Locate the cell with the specified text and output its [x, y] center coordinate. 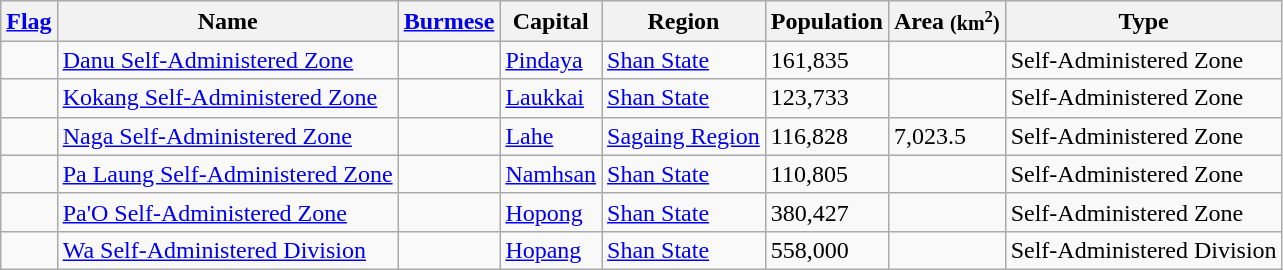
Burmese [449, 21]
558,000 [826, 250]
116,828 [826, 136]
Hopang [551, 250]
Pa Laung Self-Administered Zone [228, 174]
110,805 [826, 174]
Lahe [551, 136]
Hopong [551, 212]
Capital [551, 21]
Wa Self-Administered Division [228, 250]
Flag [29, 21]
Name [228, 21]
Namhsan [551, 174]
Sagaing Region [684, 136]
Laukkai [551, 98]
380,427 [826, 212]
123,733 [826, 98]
161,835 [826, 60]
Naga Self-Administered Zone [228, 136]
Self-Administered Division [1144, 250]
Region [684, 21]
Type [1144, 21]
Pa'O Self-Administered Zone [228, 212]
Area (km2) [946, 21]
Danu Self-Administered Zone [228, 60]
Kokang Self-Administered Zone [228, 98]
7,023.5 [946, 136]
Population [826, 21]
Pindaya [551, 60]
